Scan for the cell matching the given text and deliver its (X, Y) coordinate at center. 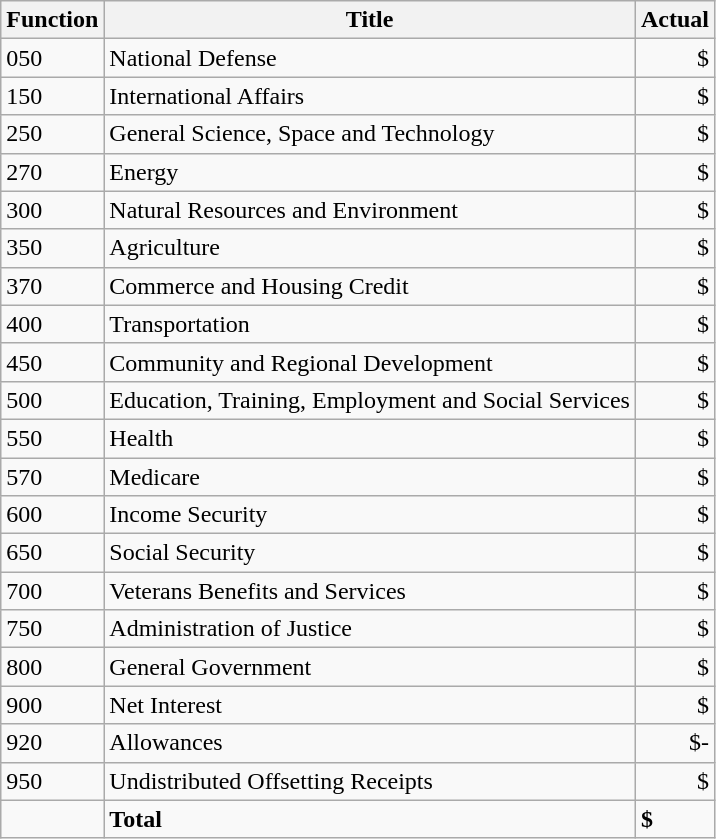
Agriculture (370, 248)
300 (52, 210)
Commerce and Housing Credit (370, 286)
Function (52, 20)
650 (52, 553)
Veterans Benefits and Services (370, 591)
600 (52, 515)
International Affairs (370, 96)
Community and Regional Development (370, 362)
920 (52, 743)
900 (52, 705)
750 (52, 629)
800 (52, 667)
General Science, Space and Technology (370, 134)
700 (52, 591)
Actual (674, 20)
Transportation (370, 324)
Title (370, 20)
Energy (370, 172)
500 (52, 400)
370 (52, 286)
Administration of Justice (370, 629)
Allowances (370, 743)
350 (52, 248)
General Government (370, 667)
250 (52, 134)
Total (370, 819)
570 (52, 477)
400 (52, 324)
550 (52, 438)
150 (52, 96)
Natural Resources and Environment (370, 210)
050 (52, 58)
Health (370, 438)
$- (674, 743)
Income Security (370, 515)
950 (52, 781)
Education, Training, Employment and Social Services (370, 400)
270 (52, 172)
450 (52, 362)
Net Interest (370, 705)
Undistributed Offsetting Receipts (370, 781)
National Defense (370, 58)
Medicare (370, 477)
Social Security (370, 553)
